Pinpoint the cell where the given text exists, returning its (x, y) midpoint coordinate. 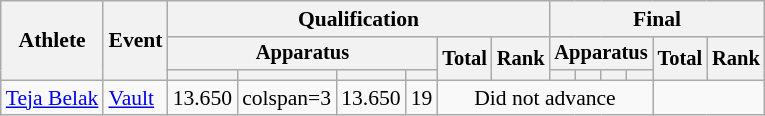
Qualification (359, 19)
Event (135, 40)
Vault (135, 98)
Athlete (52, 40)
Teja Belak (52, 98)
colspan=3 (286, 98)
Did not advance (544, 98)
Final (656, 19)
19 (422, 98)
